Determine the [X, Y] coordinate at the center of the cell enclosing the given text.  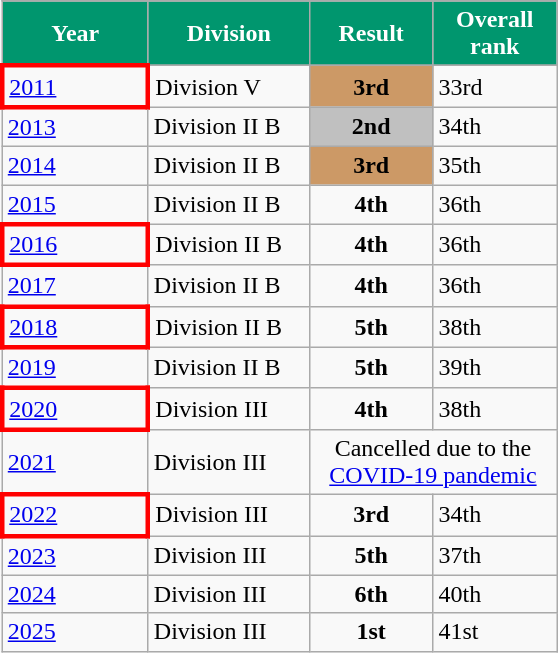
2019 [75, 368]
2016 [75, 244]
37th [495, 556]
2017 [75, 286]
2022 [75, 514]
Overall rank [495, 34]
Cancelled due to the COVID-19 pandemic [432, 462]
Result [371, 34]
2014 [75, 165]
2021 [75, 462]
39th [495, 368]
41st [495, 632]
2023 [75, 556]
Division V [228, 86]
33rd [495, 86]
2025 [75, 632]
35th [495, 165]
2020 [75, 408]
2015 [75, 204]
1st [371, 632]
2024 [75, 594]
6th [371, 594]
2011 [75, 86]
40th [495, 594]
2018 [75, 326]
Division [228, 34]
Year [75, 34]
2nd [371, 127]
2013 [75, 127]
